Determine the (X, Y) coordinate at the center of the cell enclosing the given text.  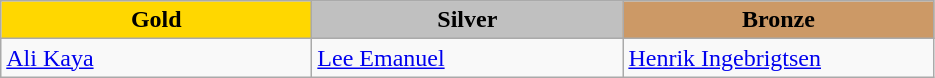
Bronze (778, 20)
Lee Emanuel (468, 58)
Gold (156, 20)
Henrik Ingebrigtsen (778, 58)
Ali Kaya (156, 58)
Silver (468, 20)
